Capture the cell that displays the provided text and extract its (x, y) central coordinate. 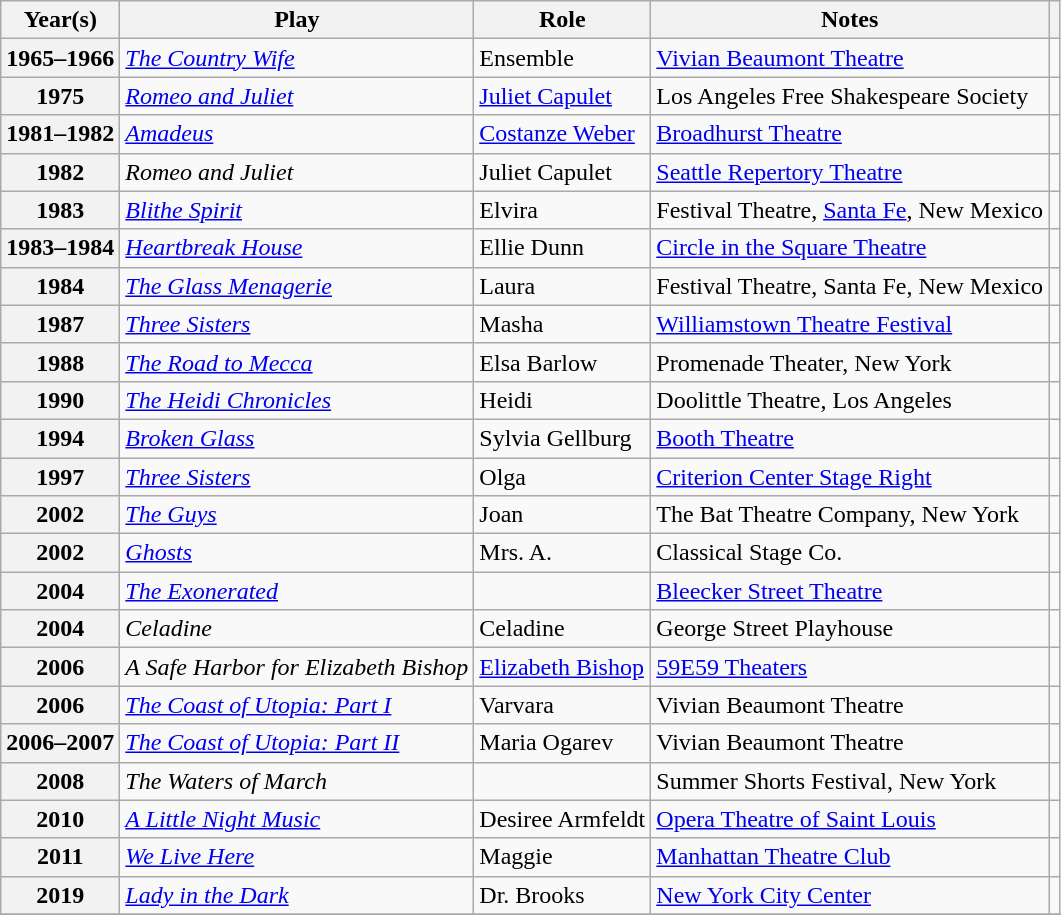
1983 (60, 210)
Booth Theatre (850, 438)
Heartbreak House (297, 248)
Year(s) (60, 20)
1987 (60, 324)
Ensemble (562, 58)
Elsa Barlow (562, 362)
The Coast of Utopia: Part II (297, 743)
A Safe Harbor for Elizabeth Bishop (297, 667)
1982 (60, 172)
Varvara (562, 705)
Elvira (562, 210)
Notes (850, 20)
Maggie (562, 857)
We Live Here (297, 857)
Circle in the Square Theatre (850, 248)
The Heidi Chronicles (297, 400)
The Bat Theatre Company, New York (850, 515)
1981–1982 (60, 134)
Criterion Center Stage Right (850, 477)
Elizabeth Bishop (562, 667)
1990 (60, 400)
Classical Stage Co. (850, 553)
Maria Ogarev (562, 743)
The Waters of March (297, 781)
Ellie Dunn (562, 248)
The Coast of Utopia: Part I (297, 705)
Broken Glass (297, 438)
Promenade Theater, New York (850, 362)
59E59 Theaters (850, 667)
2008 (60, 781)
1965–1966 (60, 58)
Bleecker Street Theatre (850, 591)
Opera Theatre of Saint Louis (850, 819)
Sylvia Gellburg (562, 438)
Lady in the Dark (297, 895)
Los Angeles Free Shakespeare Society (850, 96)
2006–2007 (60, 743)
The Road to Mecca (297, 362)
Mrs. A. (562, 553)
1997 (60, 477)
2010 (60, 819)
Costanze Weber (562, 134)
Seattle Repertory Theatre (850, 172)
2011 (60, 857)
Heidi (562, 400)
A Little Night Music (297, 819)
1983–1984 (60, 248)
Olga (562, 477)
Summer Shorts Festival, New York (850, 781)
Play (297, 20)
1984 (60, 286)
Joan (562, 515)
Blithe Spirit (297, 210)
1988 (60, 362)
1975 (60, 96)
Amadeus (297, 134)
Doolittle Theatre, Los Angeles (850, 400)
Desiree Armfeldt (562, 819)
George Street Playhouse (850, 629)
New York City Center (850, 895)
The Country Wife (297, 58)
1994 (60, 438)
The Glass Menagerie (297, 286)
Masha (562, 324)
2019 (60, 895)
Broadhurst Theatre (850, 134)
Laura (562, 286)
The Exonerated (297, 591)
The Guys (297, 515)
Williamstown Theatre Festival (850, 324)
Ghosts (297, 553)
Role (562, 20)
Dr. Brooks (562, 895)
Manhattan Theatre Club (850, 857)
